Detect which cell encompasses the target text, then output its (X, Y) center coordinate. 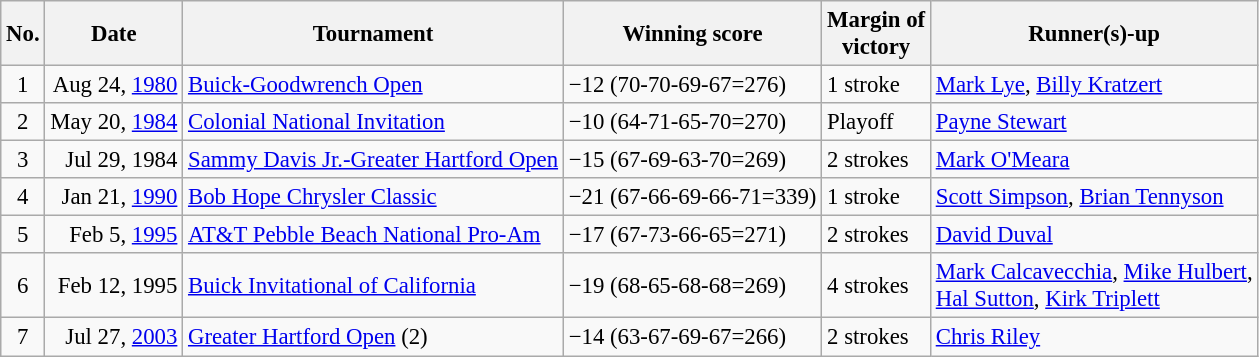
Mark O'Meara (1094, 160)
AT&T Pebble Beach National Pro-Am (374, 235)
6 (23, 286)
Runner(s)-up (1094, 34)
Playoff (876, 122)
Feb 12, 1995 (114, 286)
Winning score (692, 34)
Tournament (374, 34)
Bob Hope Chrysler Classic (374, 197)
Colonial National Invitation (374, 122)
−21 (67-66-69-66-71=339) (692, 197)
Scott Simpson, Brian Tennyson (1094, 197)
Buick Invitational of California (374, 286)
No. (23, 34)
Feb 5, 1995 (114, 235)
Mark Lye, Billy Kratzert (1094, 85)
Aug 24, 1980 (114, 85)
Date (114, 34)
May 20, 1984 (114, 122)
Jul 29, 1984 (114, 160)
Payne Stewart (1094, 122)
Mark Calcavecchia, Mike Hulbert, Hal Sutton, Kirk Triplett (1094, 286)
Buick-Goodwrench Open (374, 85)
−12 (70-70-69-67=276) (692, 85)
4 (23, 197)
5 (23, 235)
−15 (67-69-63-70=269) (692, 160)
Jul 27, 2003 (114, 337)
1 (23, 85)
7 (23, 337)
Sammy Davis Jr.-Greater Hartford Open (374, 160)
Jan 21, 1990 (114, 197)
3 (23, 160)
2 (23, 122)
Greater Hartford Open (2) (374, 337)
−19 (68-65-68-68=269) (692, 286)
−10 (64-71-65-70=270) (692, 122)
David Duval (1094, 235)
4 strokes (876, 286)
Chris Riley (1094, 337)
−17 (67-73-66-65=271) (692, 235)
−14 (63-67-69-67=266) (692, 337)
Margin ofvictory (876, 34)
